Identify which cell holds the provided text, then report its (X, Y) central coordinate. 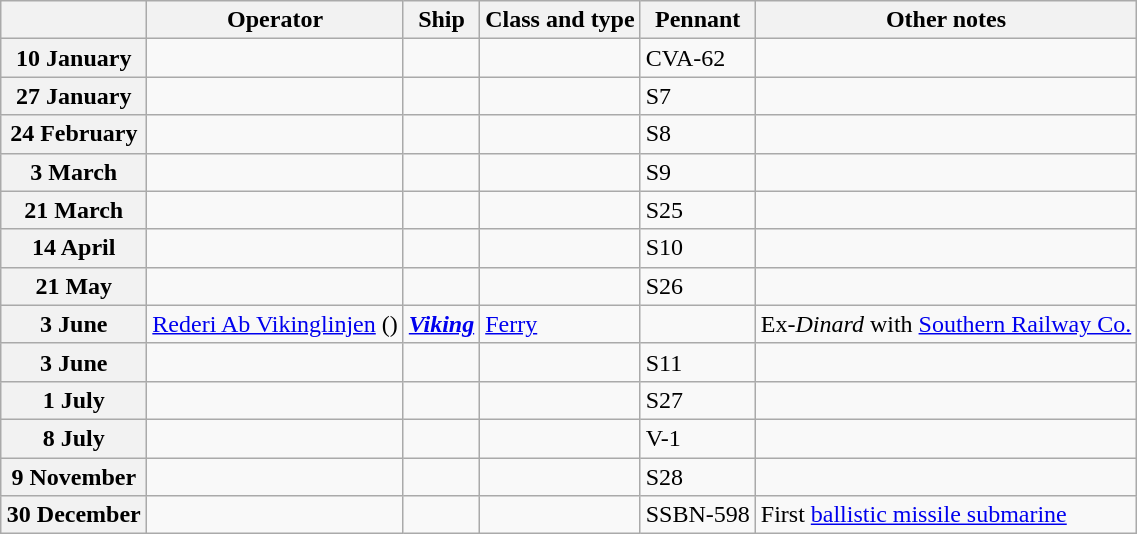
SSBN-598 (698, 515)
Ex-Dinard with Southern Railway Co. (946, 324)
S27 (698, 400)
CVA-62 (698, 58)
27 January (74, 96)
Operator (275, 20)
Other notes (946, 20)
Ferry (560, 324)
8 July (74, 438)
14 April (74, 248)
24 February (74, 134)
V-1 (698, 438)
S26 (698, 286)
21 May (74, 286)
S8 (698, 134)
S10 (698, 248)
S7 (698, 96)
21 March (74, 210)
1 July (74, 400)
S25 (698, 210)
Class and type (560, 20)
S28 (698, 477)
10 January (74, 58)
First ballistic missile submarine (946, 515)
Viking (441, 324)
Pennant (698, 20)
S9 (698, 172)
30 December (74, 515)
3 March (74, 172)
S11 (698, 362)
9 November (74, 477)
Ship (441, 20)
Rederi Ab Vikinglinjen () (275, 324)
